Locate the cell with the specified text and output its [x, y] center coordinate. 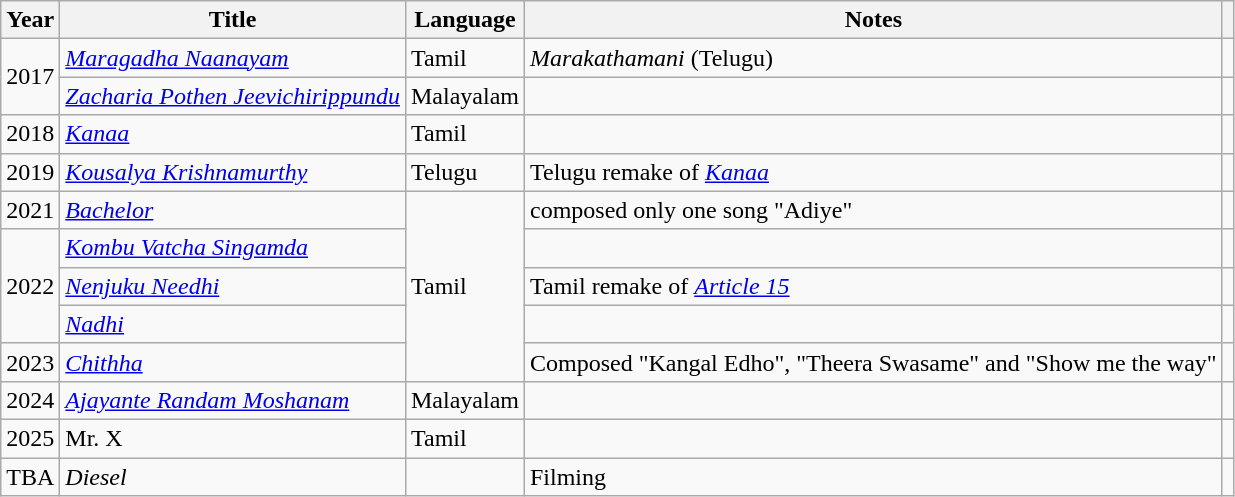
Nenjuku Needhi [233, 286]
Filming [873, 477]
composed only one song "Adiye" [873, 210]
Mr. X [233, 438]
2021 [30, 210]
2024 [30, 400]
Telugu [464, 172]
Marakathamani (Telugu) [873, 58]
Telugu remake of Kanaa [873, 172]
Tamil remake of Article 15 [873, 286]
TBA [30, 477]
Kanaa [233, 134]
Kombu Vatcha Singamda [233, 248]
Notes [873, 20]
Kousalya Krishnamurthy [233, 172]
Year [30, 20]
2023 [30, 362]
2019 [30, 172]
Chithha [233, 362]
Maragadha Naanayam [233, 58]
2017 [30, 77]
Ajayante Randam Moshanam [233, 400]
2022 [30, 286]
2025 [30, 438]
Language [464, 20]
Diesel [233, 477]
Composed "Kangal Edho", "Theera Swasame" and "Show me the way" [873, 362]
Nadhi [233, 324]
Title [233, 20]
Bachelor [233, 210]
Zacharia Pothen Jeevichirippundu [233, 96]
2018 [30, 134]
